Locate the cell with the specified text and output its [X, Y] center coordinate. 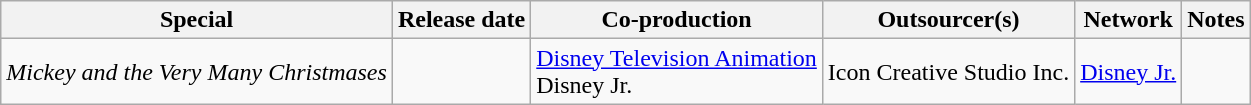
Disney Television AnimationDisney Jr. [677, 72]
Release date [461, 20]
Disney Jr. [1128, 72]
Outsourcer(s) [948, 20]
Network [1128, 20]
Notes [1216, 20]
Icon Creative Studio Inc. [948, 72]
Special [197, 20]
Mickey and the Very Many Christmases [197, 72]
Co-production [677, 20]
